Pinpoint the cell where the given text exists, returning its (x, y) midpoint coordinate. 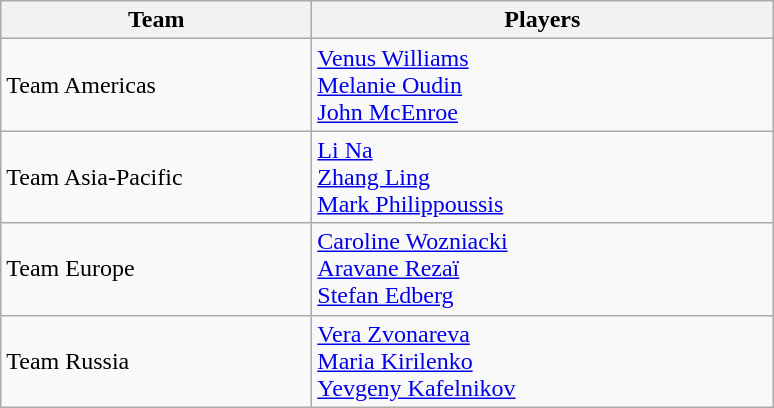
Li Na Zhang Ling Mark Philippoussis (542, 177)
Team (156, 20)
Venus Williams Melanie Oudin John McEnroe (542, 85)
Players (542, 20)
Team Russia (156, 361)
Team Europe (156, 269)
Vera Zvonareva Maria Kirilenko Yevgeny Kafelnikov (542, 361)
Team Americas (156, 85)
Caroline Wozniacki Aravane Rezaï Stefan Edberg (542, 269)
Team Asia-Pacific (156, 177)
